Output the (x, y) coordinate of the center of the cell containing the given text.  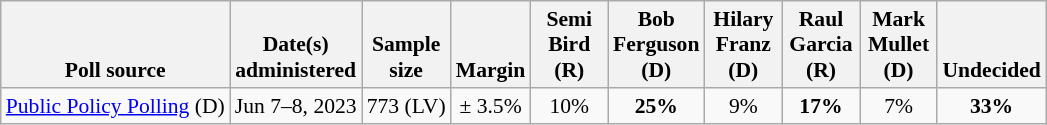
± 3.5% (491, 106)
Jun 7–8, 2023 (296, 106)
SemiBird (R) (569, 44)
Poll source (116, 44)
Undecided (991, 44)
MarkMullet (D) (899, 44)
Margin (491, 44)
17% (821, 106)
Date(s)administered (296, 44)
Public Policy Polling (D) (116, 106)
BobFerguson (D) (656, 44)
Samplesize (406, 44)
33% (991, 106)
7% (899, 106)
773 (LV) (406, 106)
25% (656, 106)
10% (569, 106)
HilaryFranz (D) (744, 44)
RaulGarcia (R) (821, 44)
9% (744, 106)
